Return [X, Y] of the center of cell containing provided text 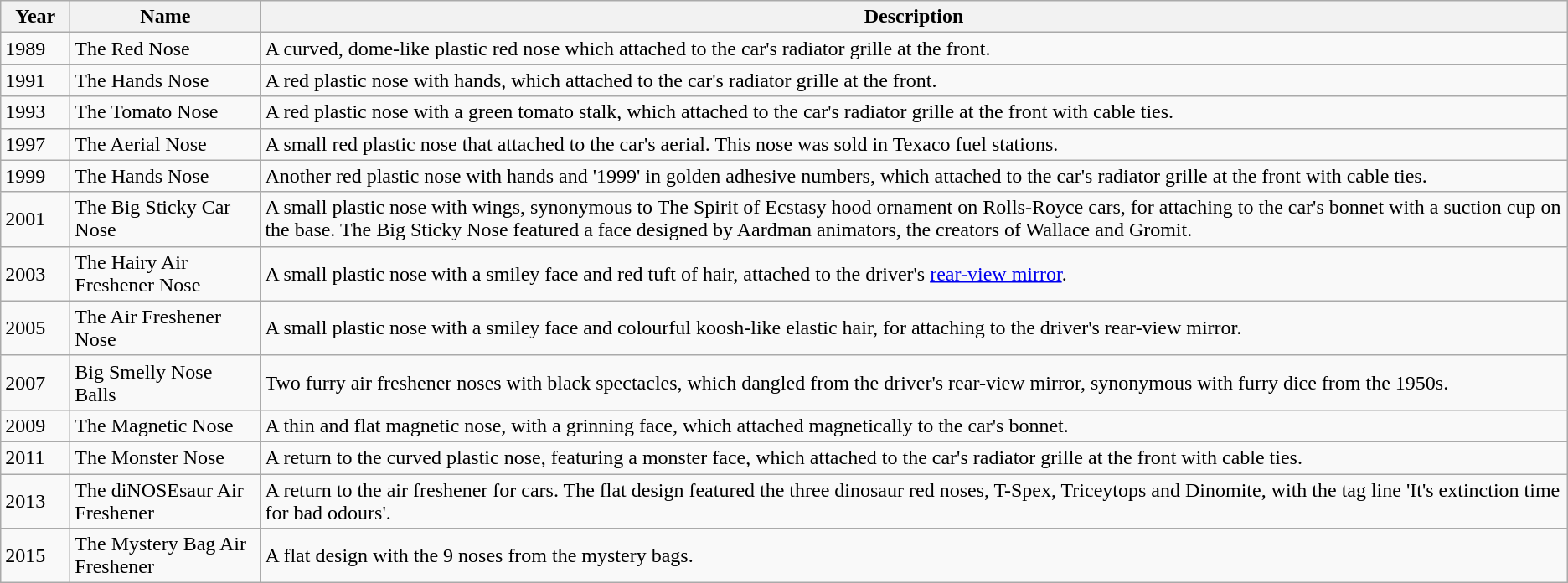
Big Smelly Nose Balls [166, 382]
2013 [35, 501]
1989 [35, 49]
The diNOSEsaur Air Freshener [166, 501]
A curved, dome-like plastic red nose which attached to the car's radiator grille at the front. [914, 49]
1999 [35, 176]
Another red plastic nose with hands and '1999' in golden adhesive numbers, which attached to the car's radiator grille at the front with cable ties. [914, 176]
A return to the curved plastic nose, featuring a monster face, which attached to the car's radiator grille at the front with cable ties. [914, 457]
2003 [35, 273]
2015 [35, 556]
A flat design with the 9 noses from the mystery bags. [914, 556]
2005 [35, 328]
1991 [35, 80]
The Hairy Air Freshener Nose [166, 273]
1993 [35, 112]
The Monster Nose [166, 457]
The Big Sticky Car Nose [166, 219]
2009 [35, 426]
The Air Freshener Nose [166, 328]
Name [166, 17]
A thin and flat magnetic nose, with a grinning face, which attached magnetically to the car's bonnet. [914, 426]
A small plastic nose with a smiley face and red tuft of hair, attached to the driver's rear-view mirror. [914, 273]
The Aerial Nose [166, 144]
A small plastic nose with a smiley face and colourful koosh-like elastic hair, for attaching to the driver's rear-view mirror. [914, 328]
A red plastic nose with hands, which attached to the car's radiator grille at the front. [914, 80]
2011 [35, 457]
Two furry air freshener noses with black spectacles, which dangled from the driver's rear-view mirror, synonymous with furry dice from the 1950s. [914, 382]
Description [914, 17]
2001 [35, 219]
1997 [35, 144]
The Red Nose [166, 49]
Year [35, 17]
2007 [35, 382]
The Magnetic Nose [166, 426]
The Mystery Bag Air Freshener [166, 556]
The Tomato Nose [166, 112]
A small red plastic nose that attached to the car's aerial. This nose was sold in Texaco fuel stations. [914, 144]
A red plastic nose with a green tomato stalk, which attached to the car's radiator grille at the front with cable ties. [914, 112]
